Output the [X, Y] coordinate of the center of the cell containing the given text.  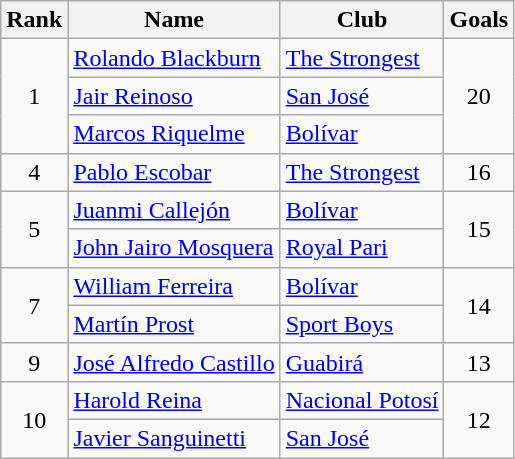
Name [174, 20]
José Alfredo Castillo [174, 362]
Jair Reinoso [174, 96]
9 [34, 362]
5 [34, 229]
1 [34, 96]
William Ferreira [174, 286]
Marcos Riquelme [174, 134]
Guabirá [362, 362]
Goals [479, 20]
7 [34, 305]
Martín Prost [174, 324]
Royal Pari [362, 248]
Harold Reina [174, 400]
14 [479, 305]
15 [479, 229]
Sport Boys [362, 324]
Pablo Escobar [174, 172]
13 [479, 362]
Rolando Blackburn [174, 58]
Javier Sanguinetti [174, 438]
12 [479, 419]
4 [34, 172]
John Jairo Mosquera [174, 248]
20 [479, 96]
Rank [34, 20]
Nacional Potosí [362, 400]
10 [34, 419]
Juanmi Callejón [174, 210]
Club [362, 20]
16 [479, 172]
